Return the [X, Y] coordinate for the center point of the cell that contains the specified text.  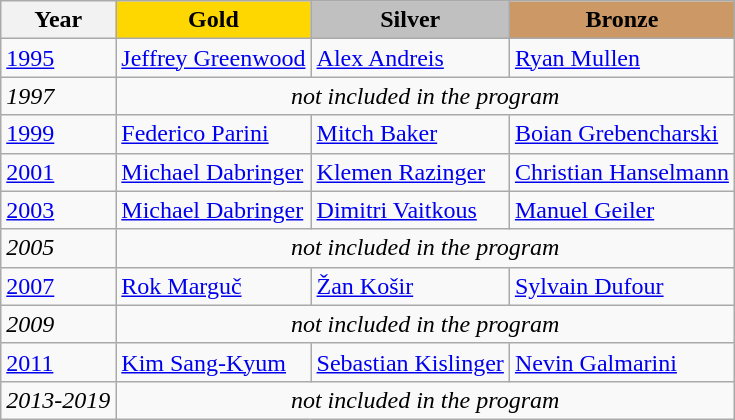
Ryan Mullen [622, 58]
2001 [58, 172]
Bronze [622, 20]
Nevin Galmarini [622, 362]
Rok Marguč [214, 286]
Dimitri Vaitkous [410, 210]
Sebastian Kislinger [410, 362]
Sylvain Dufour [622, 286]
2013-2019 [58, 400]
2007 [58, 286]
1999 [58, 134]
Year [58, 20]
Christian Hanselmann [622, 172]
Alex Andreis [410, 58]
2003 [58, 210]
Klemen Razinger [410, 172]
Federico Parini [214, 134]
Mitch Baker [410, 134]
2009 [58, 324]
2005 [58, 248]
Silver [410, 20]
Manuel Geiler [622, 210]
Jeffrey Greenwood [214, 58]
Žan Košir [410, 286]
1997 [58, 96]
Boian Grebencharski [622, 134]
1995 [58, 58]
Kim Sang-Kyum [214, 362]
2011 [58, 362]
Gold [214, 20]
